Return the [x, y] coordinate for the center point of the cell that contains the specified text.  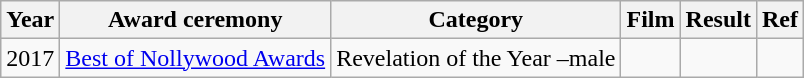
Category [476, 20]
Year [30, 20]
Film [650, 20]
Revelation of the Year –male [476, 58]
Best of Nollywood Awards [196, 58]
Result [718, 20]
Ref [780, 20]
Award ceremony [196, 20]
2017 [30, 58]
